Return the [X, Y] coordinate for the center point of the cell that contains the specified text.  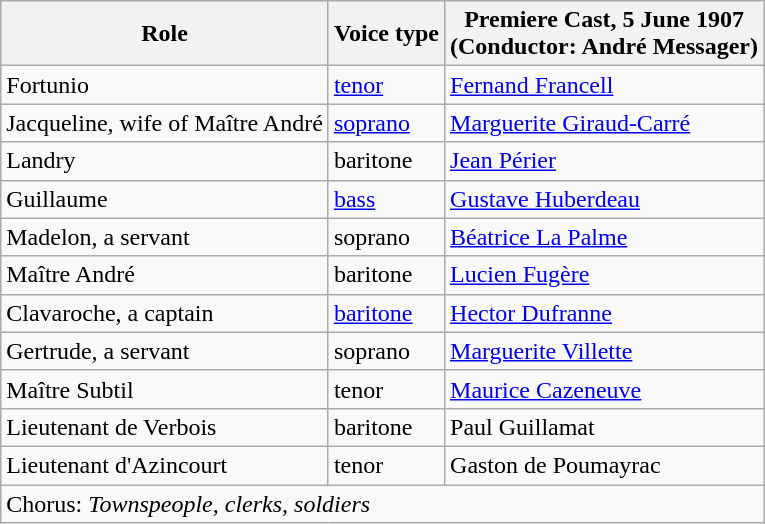
Landry [165, 161]
Jean Périer [604, 161]
Marguerite Villette [604, 351]
Gustave Huberdeau [604, 199]
Guillaume [165, 199]
Fortunio [165, 85]
Chorus: Townspeople, clerks, soldiers [382, 503]
Premiere Cast, 5 June 1907(Conductor: André Messager) [604, 34]
Paul Guillamat [604, 427]
Lucien Fugère [604, 275]
Lieutenant d'Azincourt [165, 465]
Fernand Francell [604, 85]
bass [386, 199]
Lieutenant de Verbois [165, 427]
Voice type [386, 34]
Jacqueline, wife of Maître André [165, 123]
Madelon, a servant [165, 237]
Maître André [165, 275]
Béatrice La Palme [604, 237]
Maurice Cazeneuve [604, 389]
Hector Dufranne [604, 313]
Gertrude, a servant [165, 351]
Maître Subtil [165, 389]
Gaston de Poumayrac [604, 465]
Marguerite Giraud-Carré [604, 123]
Role [165, 34]
Clavaroche, a captain [165, 313]
